For the text-containing cell, return its midpoint in (X, Y) coordinate format. 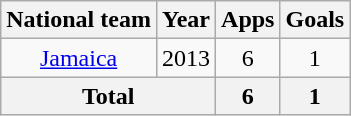
2013 (186, 58)
Jamaica (79, 58)
Apps (248, 20)
National team (79, 20)
Goals (315, 20)
Year (186, 20)
Total (108, 96)
